Search for the cell housing the specified text and yield its [X, Y] center coordinate. 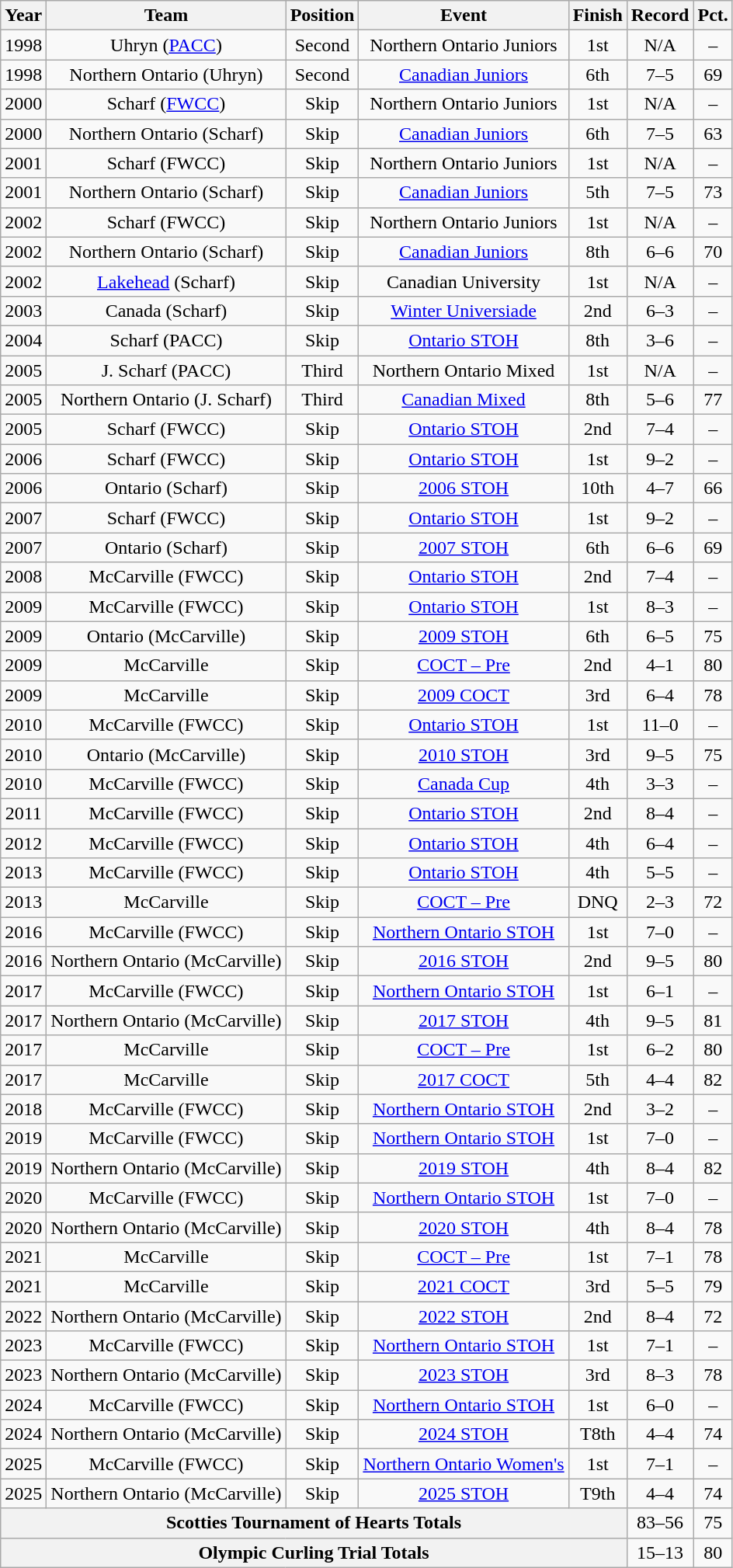
2003 [23, 311]
2022 [23, 1316]
2007 STOH [464, 548]
2009 STOH [464, 636]
2011 [23, 813]
Canada Cup [464, 784]
Year [23, 16]
Record [660, 16]
Northern Ontario Women's [464, 1464]
2009 COCT [464, 695]
Pct. [713, 16]
6–1 [660, 991]
Finish [598, 16]
6–5 [660, 636]
3–6 [660, 340]
Event [464, 16]
2004 [23, 340]
2019 STOH [464, 1168]
2024 STOH [464, 1434]
Northern Ontario Mixed [464, 370]
2020 STOH [464, 1227]
2025 STOH [464, 1493]
2023 STOH [464, 1375]
6–2 [660, 1050]
2022 STOH [464, 1316]
2017 COCT [464, 1080]
2017 STOH [464, 1020]
Team [166, 16]
81 [713, 1020]
Olympic Curling Trial Totals [314, 1552]
2021 COCT [464, 1286]
11–0 [660, 725]
Position [322, 16]
15–13 [660, 1552]
Winter Universiade [464, 311]
4–1 [660, 666]
J. Scharf (PACC) [166, 370]
DNQ [598, 902]
3–2 [660, 1109]
Canada (Scharf) [166, 311]
6–0 [660, 1405]
63 [713, 134]
Northern Ontario (J. Scharf) [166, 400]
Scotties Tournament of Hearts Totals [314, 1523]
83–56 [660, 1523]
Lakehead (Scharf) [166, 281]
73 [713, 193]
10th [598, 488]
4–7 [660, 488]
2012 [23, 843]
2008 [23, 577]
66 [713, 488]
T9th [598, 1493]
5–6 [660, 400]
Scharf (PACC) [166, 340]
70 [713, 252]
Uhryn (PACC) [166, 45]
2018 [23, 1109]
T8th [598, 1434]
6–3 [660, 311]
2010 STOH [464, 754]
2006 STOH [464, 488]
77 [713, 400]
Canadian University [464, 281]
3–3 [660, 784]
79 [713, 1286]
Northern Ontario (Uhryn) [166, 75]
2016 STOH [464, 961]
2–3 [660, 902]
Canadian Mixed [464, 400]
